Locate the cell with the specified text and output its (X, Y) center coordinate. 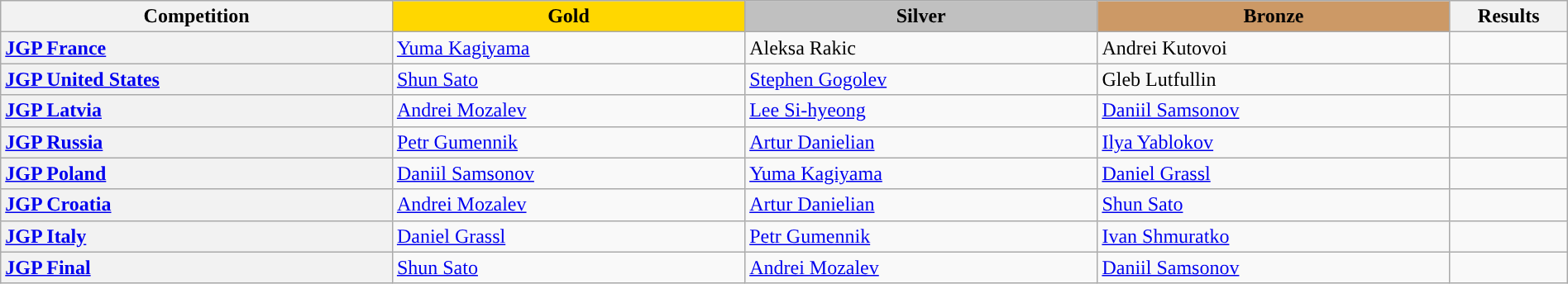
Gleb Lutfullin (1274, 79)
JGP Croatia (197, 205)
JGP France (197, 48)
JGP Italy (197, 236)
JGP Russia (197, 142)
Ivan Shmuratko (1274, 236)
Results (1508, 17)
JGP United States (197, 79)
Stephen Gogolev (921, 79)
JGP Latvia (197, 111)
Competition (197, 17)
Gold (568, 17)
Aleksa Rakic (921, 48)
JGP Poland (197, 173)
Bronze (1274, 17)
JGP Final (197, 267)
Lee Si-hyeong (921, 111)
Andrei Kutovoi (1274, 48)
Silver (921, 17)
Ilya Yablokov (1274, 142)
